Return (X, Y) of the center of cell containing provided text 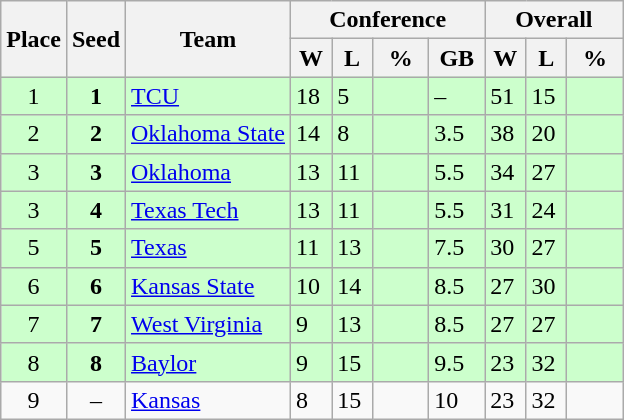
Oklahoma State (208, 134)
Kansas (208, 400)
Seed (96, 39)
31 (506, 210)
Texas (208, 248)
GB (457, 58)
34 (506, 172)
Place (34, 39)
Kansas State (208, 286)
3.5 (457, 134)
TCU (208, 96)
20 (546, 134)
4 (96, 210)
18 (312, 96)
Baylor (208, 362)
38 (506, 134)
7.5 (457, 248)
Texas Tech (208, 210)
West Virginia (208, 324)
24 (546, 210)
Team (208, 39)
9.5 (457, 362)
Oklahoma (208, 172)
51 (506, 96)
Conference (388, 20)
Overall (554, 20)
